Locate the cell with the specified text and output its [X, Y] center coordinate. 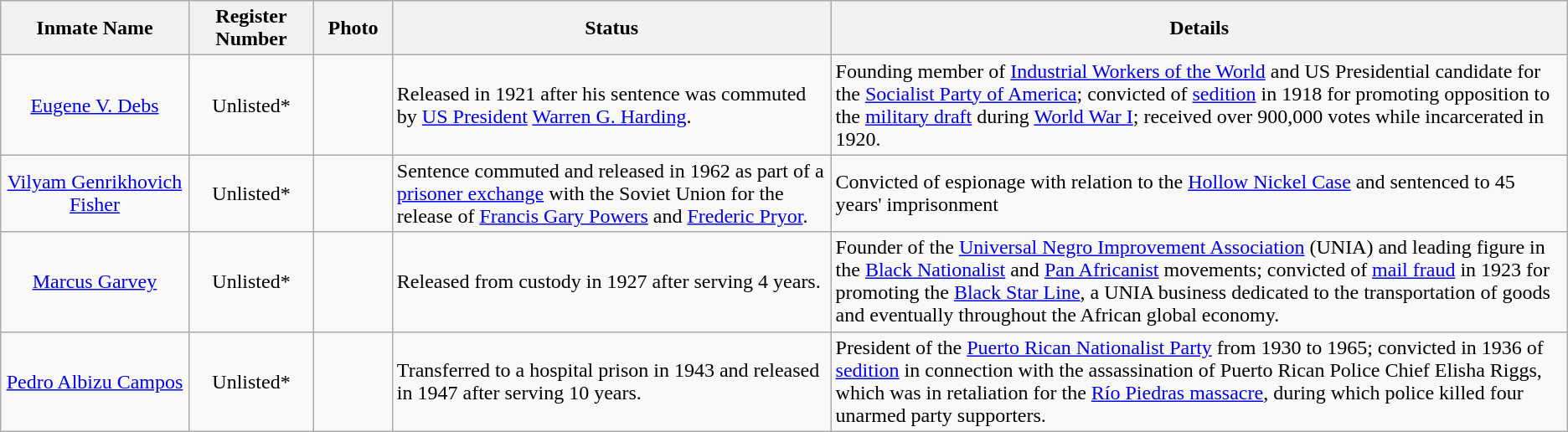
Status [611, 28]
Photo [353, 28]
Details [1199, 28]
Vilyam Genrikhovich Fisher [95, 193]
Pedro Albizu Campos [95, 382]
Register Number [251, 28]
Convicted of espionage with relation to the Hollow Nickel Case and sentenced to 45 years' imprisonment [1199, 193]
Inmate Name [95, 28]
Released from custody in 1927 after serving 4 years. [611, 281]
Released in 1921 after his sentence was commuted by US President Warren G. Harding. [611, 105]
Transferred to a hospital prison in 1943 and released in 1947 after serving 10 years. [611, 382]
Eugene V. Debs [95, 105]
Marcus Garvey [95, 281]
